Search for the cell housing the specified text and yield its (X, Y) center coordinate. 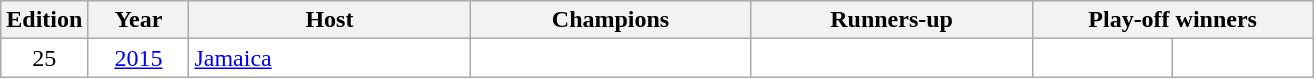
Year (138, 20)
Host (330, 20)
Play-off winners (1172, 20)
Jamaica (330, 58)
2015 (138, 58)
Champions (610, 20)
25 (44, 58)
Runners-up (892, 20)
Edition (44, 20)
